Provide the [X, Y] coordinate of the cell's center where the given text is located.  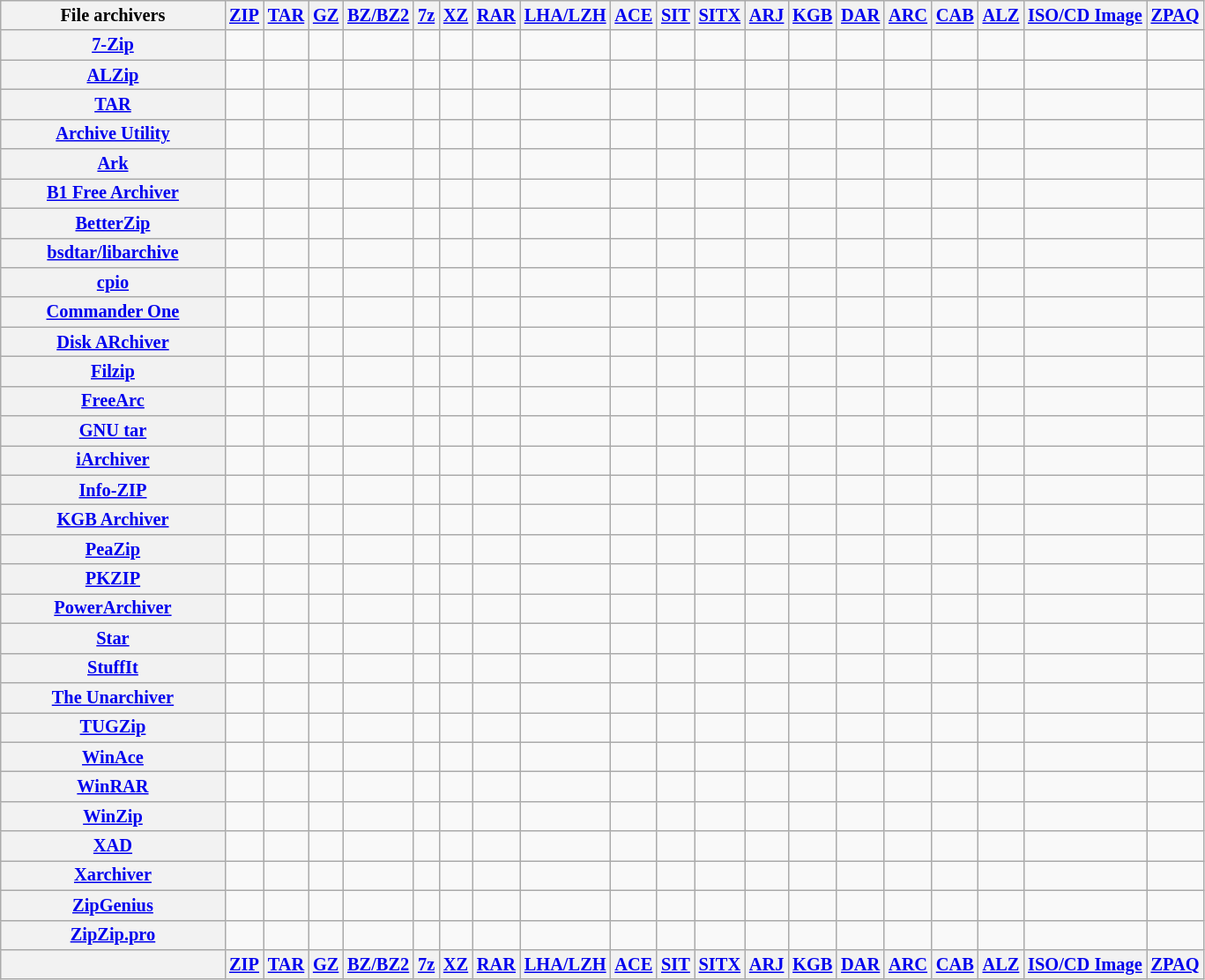
B1 Free Archiver [113, 193]
PKZIP [113, 579]
iArchiver [113, 460]
FreeArc [113, 401]
7-Zip [113, 45]
WinZip [113, 816]
ZipGenius [113, 905]
cpio [113, 282]
TUGZip [113, 727]
Info-ZIP [113, 490]
Commander One [113, 312]
GNU tar [113, 431]
StuffIt [113, 668]
XAD [113, 846]
Filzip [113, 371]
The Unarchiver [113, 697]
KGB Archiver [113, 519]
WinAce [113, 757]
Star [113, 638]
ZipZip.pro [113, 935]
File archivers [113, 15]
BetterZip [113, 223]
ALZip [113, 75]
bsdtar/libarchive [113, 253]
Disk ARchiver [113, 342]
WinRAR [113, 786]
Xarchiver [113, 875]
Archive Utility [113, 134]
Ark [113, 164]
PeaZip [113, 549]
PowerArchiver [113, 608]
